Detect which cell encompasses the target text, then output its [X, Y] center coordinate. 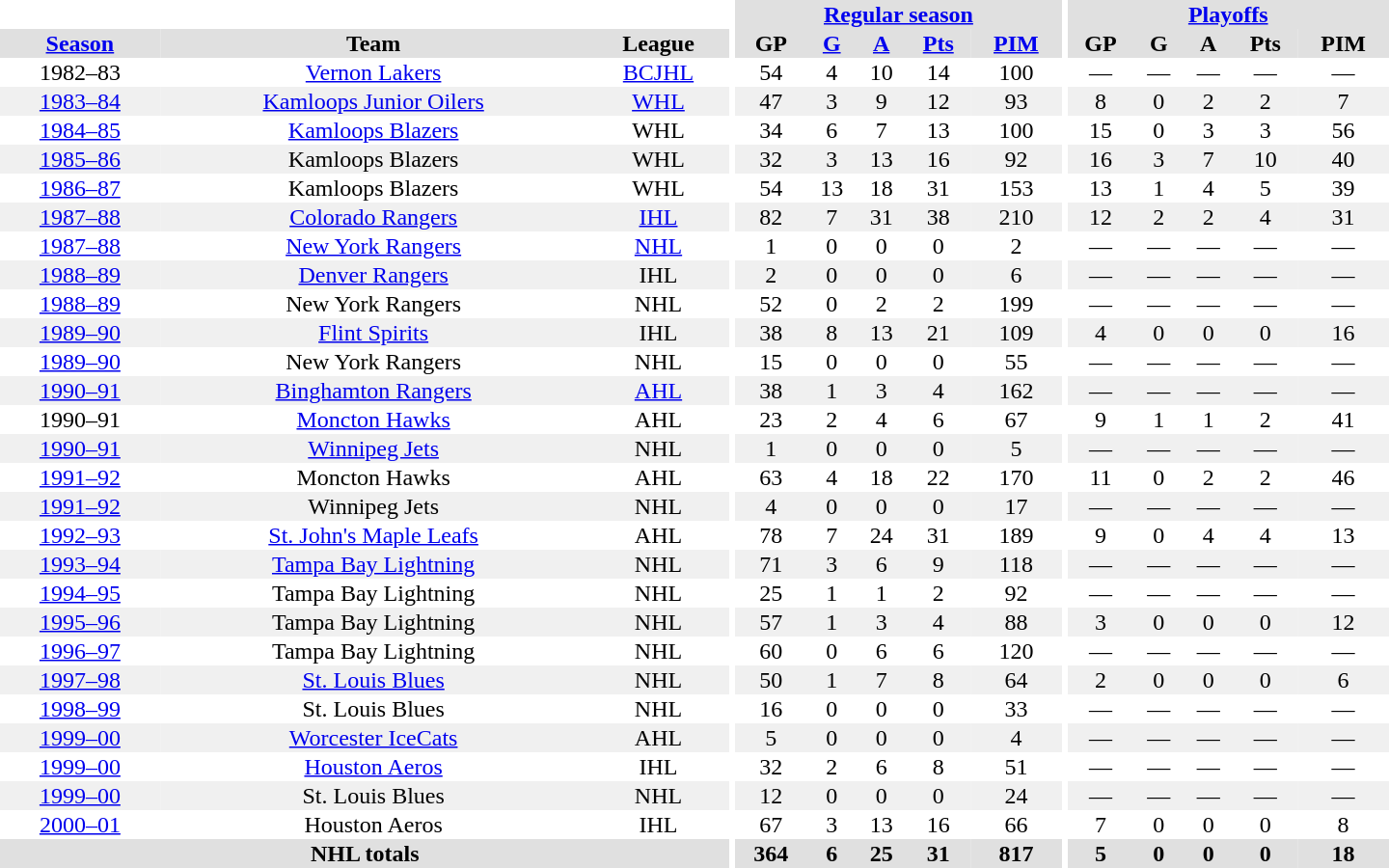
162 [1017, 391]
NHL totals [365, 854]
51 [1017, 767]
1998–99 [80, 709]
40 [1343, 159]
153 [1017, 188]
Regular season [899, 14]
57 [771, 622]
82 [771, 217]
Vernon Lakers [374, 72]
Team [374, 43]
21 [938, 333]
817 [1017, 854]
Kamloops Junior Oilers [374, 101]
55 [1017, 362]
52 [771, 304]
1986–87 [80, 188]
88 [1017, 622]
1984–85 [80, 130]
34 [771, 130]
56 [1343, 130]
1996–97 [80, 651]
93 [1017, 101]
Colorado Rangers [374, 217]
50 [771, 680]
Worcester IceCats [374, 738]
118 [1017, 564]
22 [938, 477]
League [658, 43]
11 [1100, 477]
1983–84 [80, 101]
78 [771, 535]
17 [1017, 506]
Binghamton Rangers [374, 391]
1995–96 [80, 622]
1992–93 [80, 535]
St. John's Maple Leafs [374, 535]
109 [1017, 333]
1993–94 [80, 564]
1985–86 [80, 159]
1997–98 [80, 680]
33 [1017, 709]
199 [1017, 304]
23 [771, 420]
60 [771, 651]
BCJHL [658, 72]
46 [1343, 477]
66 [1017, 825]
41 [1343, 420]
64 [1017, 680]
1982–83 [80, 72]
Playoffs [1228, 14]
2000–01 [80, 825]
63 [771, 477]
Season [80, 43]
364 [771, 854]
14 [938, 72]
1994–95 [80, 593]
Flint Spirits [374, 333]
39 [1343, 188]
Denver Rangers [374, 275]
210 [1017, 217]
189 [1017, 535]
71 [771, 564]
170 [1017, 477]
47 [771, 101]
120 [1017, 651]
